Find where the given text appears and provide that cell's center as (x, y) coordinate. 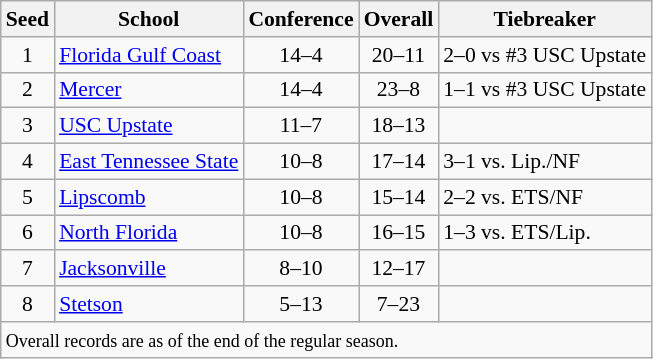
School (148, 19)
Overall (399, 19)
16–15 (399, 233)
7–23 (399, 304)
2–2 vs. ETS/NF (544, 197)
Florida Gulf Coast (148, 55)
11–7 (300, 126)
North Florida (148, 233)
Mercer (148, 90)
4 (28, 162)
20–11 (399, 55)
2–0 vs #3 USC Upstate (544, 55)
East Tennessee State (148, 162)
Lipscomb (148, 197)
12–17 (399, 269)
USC Upstate (148, 126)
Jacksonville (148, 269)
1–3 vs. ETS/Lip. (544, 233)
2 (28, 90)
3–1 vs. Lip./NF (544, 162)
Stetson (148, 304)
3 (28, 126)
6 (28, 233)
23–8 (399, 90)
7 (28, 269)
8 (28, 304)
1–1 vs #3 USC Upstate (544, 90)
Seed (28, 19)
17–14 (399, 162)
18–13 (399, 126)
5 (28, 197)
1 (28, 55)
5–13 (300, 304)
Overall records are as of the end of the regular season. (326, 340)
Conference (300, 19)
15–14 (399, 197)
Tiebreaker (544, 19)
8–10 (300, 269)
